Return (X, Y) of the center of cell containing provided text 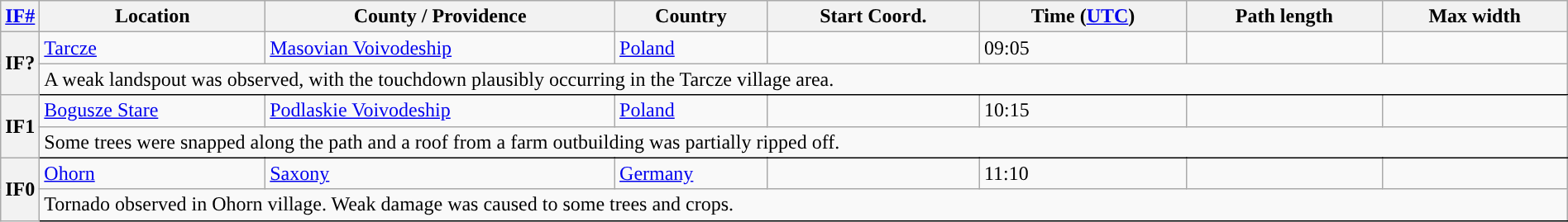
Max width (1475, 17)
Tornado observed in Ohorn village. Weak damage was caused to some trees and crops. (804, 205)
Masovian Voivodeship (440, 48)
Ohorn (152, 173)
11:10 (1083, 173)
Bogusze Stare (152, 111)
Start Coord. (873, 17)
Path length (1284, 17)
IF# (20, 17)
IF0 (20, 189)
County / Providence (440, 17)
Time (UTC) (1083, 17)
Country (691, 17)
IF? (20, 64)
Germany (691, 173)
10:15 (1083, 111)
A weak landspout was observed, with the touchdown plausibly occurring in the Tarcze village area. (804, 79)
Tarcze (152, 48)
Location (152, 17)
IF1 (20, 126)
Saxony (440, 173)
09:05 (1083, 48)
Podlaskie Voivodeship (440, 111)
Some trees were snapped along the path and a roof from a farm outbuilding was partially ripped off. (804, 142)
